Search for the cell housing the specified text and yield its (X, Y) center coordinate. 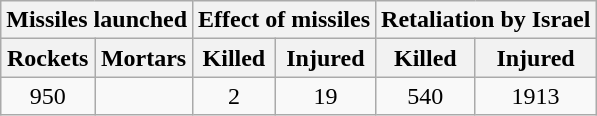
2 (234, 96)
Missiles launched (97, 20)
950 (48, 96)
Effect of missiles (284, 20)
19 (325, 96)
Retaliation by Israel (486, 20)
540 (426, 96)
Rockets (48, 58)
Mortars (144, 58)
1913 (536, 96)
